From the cell containing the given text, extract its center point as [X, Y] coordinate. 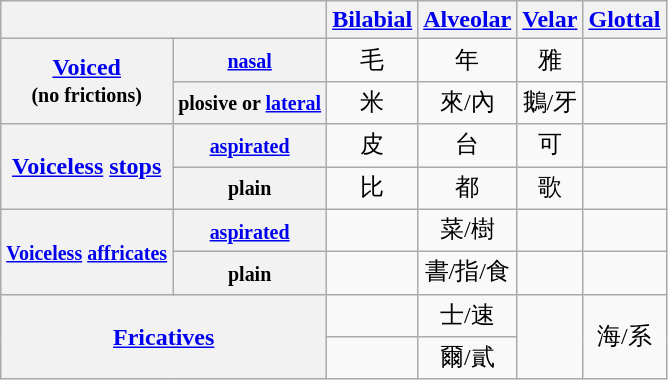
鵝/牙 [550, 102]
年 [468, 60]
毛 [372, 60]
雅 [550, 60]
Velar [550, 20]
爾/貳 [468, 358]
海/系 [624, 336]
台 [468, 146]
書/指/食 [468, 274]
士/速 [468, 316]
都 [468, 188]
Voiceless stops [87, 166]
Voiceless affricates [87, 252]
可 [550, 146]
nasal [250, 60]
米 [372, 102]
plosive or lateral [250, 102]
Glottal [624, 20]
Bilabial [372, 20]
皮 [372, 146]
來/內 [468, 102]
Alveolar [468, 20]
歌 [550, 188]
Fricatives [164, 336]
Voiced(no frictions) [87, 82]
比 [372, 188]
菜/樹 [468, 230]
